Pinpoint the cell where the given text exists, returning its [X, Y] midpoint coordinate. 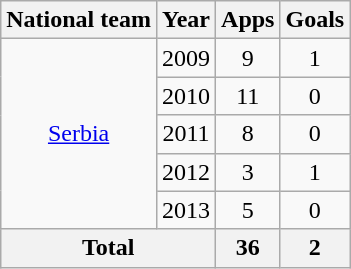
Serbia [79, 134]
9 [248, 58]
Year [186, 20]
5 [248, 210]
2009 [186, 58]
2013 [186, 210]
8 [248, 134]
11 [248, 96]
36 [248, 248]
Total [108, 248]
Goals [315, 20]
National team [79, 20]
Apps [248, 20]
2012 [186, 172]
3 [248, 172]
2011 [186, 134]
2 [315, 248]
2010 [186, 96]
